Search for the cell housing the specified text and yield its (x, y) center coordinate. 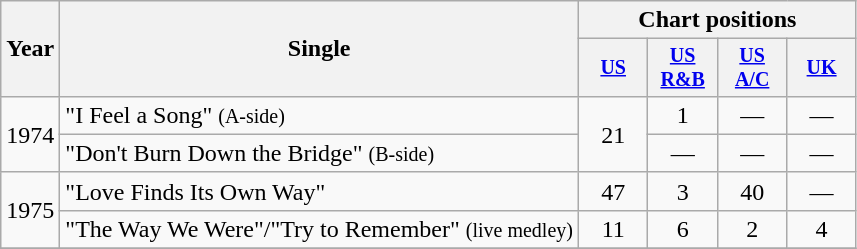
USR&B (682, 68)
6 (682, 229)
4 (822, 229)
11 (612, 229)
3 (682, 191)
USA/C (752, 68)
40 (752, 191)
Chart positions (717, 20)
"The Way We Were"/"Try to Remember" (live medley) (320, 229)
1974 (30, 134)
Single (320, 49)
"Don't Burn Down the Bridge" (B-side) (320, 153)
1 (682, 115)
US (612, 68)
47 (612, 191)
2 (752, 229)
UK (822, 68)
"Love Finds Its Own Way" (320, 191)
Year (30, 49)
"I Feel a Song" (A-side) (320, 115)
21 (612, 134)
1975 (30, 210)
